Locate the cell with the specified text and output its [x, y] center coordinate. 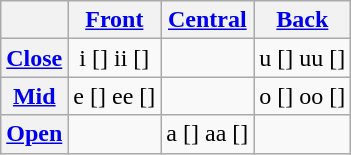
Front [114, 20]
Mid [34, 96]
o [] oo [] [302, 96]
a [] aa [] [208, 134]
Back [302, 20]
i [] ii [] [114, 58]
e [] ee [] [114, 96]
u [] uu [] [302, 58]
Central [208, 20]
Close [34, 58]
Open [34, 134]
